Return [x, y] of the center of cell containing provided text 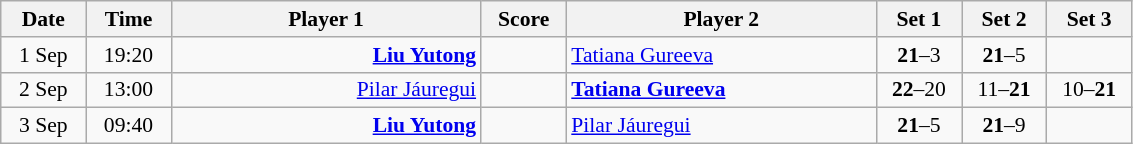
Player 1 [326, 19]
3 Sep [44, 126]
13:00 [128, 90]
Set 2 [1004, 19]
Set 3 [1090, 19]
09:40 [128, 126]
1 Sep [44, 55]
Set 1 [918, 19]
10–21 [1090, 90]
22–20 [918, 90]
Time [128, 19]
11–21 [1004, 90]
21–3 [918, 55]
Score [524, 19]
2 Sep [44, 90]
19:20 [128, 55]
Player 2 [721, 19]
21–9 [1004, 126]
Date [44, 19]
